Search for the cell housing the specified text and yield its [X, Y] center coordinate. 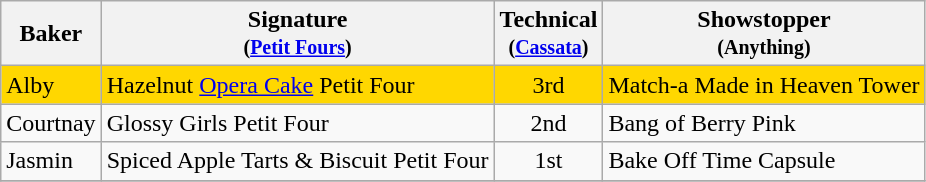
Signature(Petit Fours) [298, 34]
Glossy Girls Petit Four [298, 123]
Bake Off Time Capsule [764, 161]
Bang of Berry Pink [764, 123]
Jasmin [51, 161]
Baker [51, 34]
Courtnay [51, 123]
3rd [548, 85]
Alby [51, 85]
Match-a Made in Heaven Tower [764, 85]
Showstopper(Anything) [764, 34]
1st [548, 161]
2nd [548, 123]
Spiced Apple Tarts & Biscuit Petit Four [298, 161]
Hazelnut Opera Cake Petit Four [298, 85]
Technical(Cassata) [548, 34]
